Extract the (x, y) coordinate from the center of the cell holding the provided text.  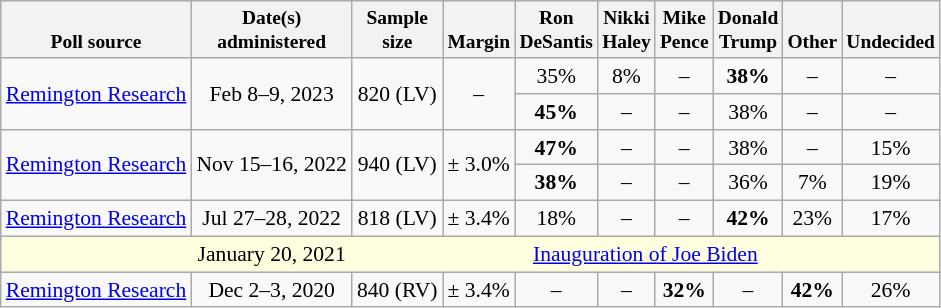
DonaldTrump (748, 30)
818 (LV) (398, 219)
Margin (478, 30)
8% (627, 76)
RonDeSantis (556, 30)
45% (556, 112)
Dec 2–3, 2020 (272, 290)
Samplesize (398, 30)
820 (LV) (398, 94)
32% (684, 290)
Undecided (891, 30)
19% (891, 183)
18% (556, 219)
23% (812, 219)
17% (891, 219)
Inauguration of Joe Biden (646, 254)
Other (812, 30)
7% (812, 183)
Nov 15–16, 2022 (272, 166)
26% (891, 290)
35% (556, 76)
January 20, 2021 (272, 254)
940 (LV) (398, 166)
15% (891, 148)
Feb 8–9, 2023 (272, 94)
MikePence (684, 30)
± 3.0% (478, 166)
Date(s)administered (272, 30)
47% (556, 148)
840 (RV) (398, 290)
36% (748, 183)
Jul 27–28, 2022 (272, 219)
NikkiHaley (627, 30)
Poll source (96, 30)
